Scan for the cell matching the given text and deliver its (X, Y) coordinate at center. 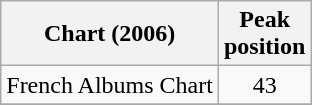
Chart (2006) (110, 34)
43 (264, 85)
French Albums Chart (110, 85)
Peakposition (264, 34)
